For the text-containing cell, return its midpoint in [X, Y] coordinate format. 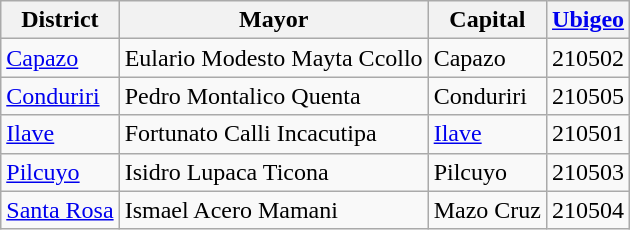
Fortunato Calli Incacutipa [274, 134]
Ubigeo [588, 20]
210503 [588, 172]
Isidro Lupaca Ticona [274, 172]
210502 [588, 58]
District [60, 20]
Mayor [274, 20]
210504 [588, 210]
Pedro Montalico Quenta [274, 96]
210505 [588, 96]
Capital [487, 20]
210501 [588, 134]
Ismael Acero Mamani [274, 210]
Mazo Cruz [487, 210]
Eulario Modesto Mayta Ccollo [274, 58]
Santa Rosa [60, 210]
